From the cell containing the given text, extract its center point as (X, Y) coordinate. 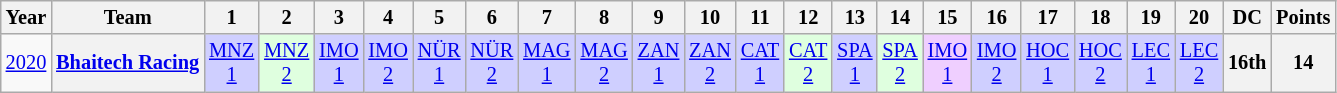
ZAN2 (710, 63)
MNZ1 (232, 63)
CAT2 (808, 63)
Points (1303, 17)
13 (854, 17)
NÜR2 (492, 63)
11 (760, 17)
LEC1 (1151, 63)
2 (286, 17)
MAG2 (604, 63)
MAG1 (546, 63)
3 (338, 17)
18 (1100, 17)
2020 (26, 63)
SPA2 (900, 63)
LEC2 (1199, 63)
20 (1199, 17)
NÜR1 (440, 63)
SPA1 (854, 63)
15 (948, 17)
16 (996, 17)
6 (492, 17)
17 (1048, 17)
16th (1247, 63)
ZAN1 (659, 63)
Team (128, 17)
DC (1247, 17)
1 (232, 17)
Year (26, 17)
CAT1 (760, 63)
8 (604, 17)
Bhaitech Racing (128, 63)
5 (440, 17)
19 (1151, 17)
HOC2 (1100, 63)
MNZ2 (286, 63)
12 (808, 17)
10 (710, 17)
9 (659, 17)
4 (388, 17)
HOC1 (1048, 63)
7 (546, 17)
